Return (x, y) of the center of cell containing provided text 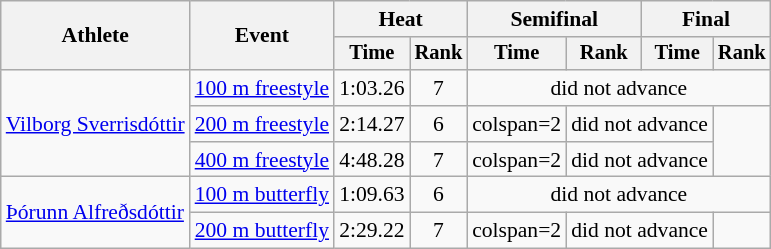
2:14.27 (372, 124)
400 m freestyle (262, 160)
Vilborg Sverrisdóttir (96, 124)
100 m freestyle (262, 88)
Semifinal (554, 19)
Final (706, 19)
1:09.63 (372, 195)
100 m butterfly (262, 195)
200 m butterfly (262, 231)
4:48.28 (372, 160)
Heat (400, 19)
Athlete (96, 36)
200 m freestyle (262, 124)
1:03.26 (372, 88)
Þórunn Alfreðsdóttir (96, 212)
Event (262, 36)
2:29.22 (372, 231)
